Extract the [x, y] coordinate from the center of the cell holding the provided text.  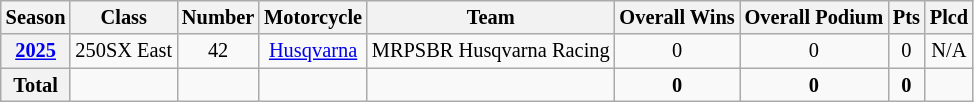
Season [36, 17]
MRPSBR Husqvarna Racing [491, 51]
Overall Wins [678, 17]
Overall Podium [814, 17]
Total [36, 85]
Pts [906, 17]
2025 [36, 51]
Number [218, 17]
Team [491, 17]
Plcd [949, 17]
42 [218, 51]
Motorcycle [313, 17]
N/A [949, 51]
250SX East [124, 51]
Class [124, 17]
Husqvarna [313, 51]
